Detect which cell encompasses the target text, then output its [X, Y] center coordinate. 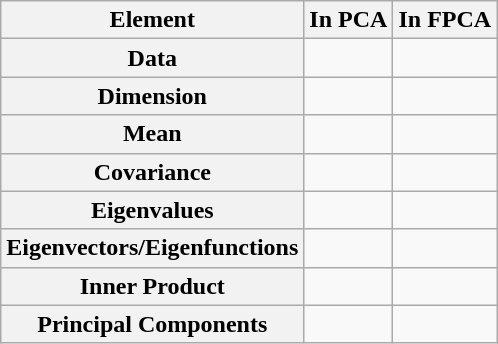
Eigenvalues [152, 210]
Data [152, 58]
In FPCA [445, 20]
Principal Components [152, 324]
Eigenvectors/Eigenfunctions [152, 248]
In PCA [348, 20]
Inner Product [152, 286]
Dimension [152, 96]
Covariance [152, 172]
Mean [152, 134]
Element [152, 20]
